Return [X, Y] of the center of cell containing provided text 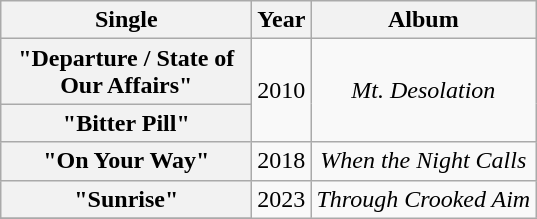
When the Night Calls [424, 161]
Album [424, 20]
"On Your Way" [126, 161]
2018 [282, 161]
Mt. Desolation [424, 90]
"Sunrise" [126, 199]
2023 [282, 199]
Through Crooked Aim [424, 199]
Single [126, 20]
"Bitter Pill" [126, 123]
"Departure / State of Our Affairs" [126, 72]
Year [282, 20]
2010 [282, 90]
